For the text-containing cell, return its midpoint in (X, Y) coordinate format. 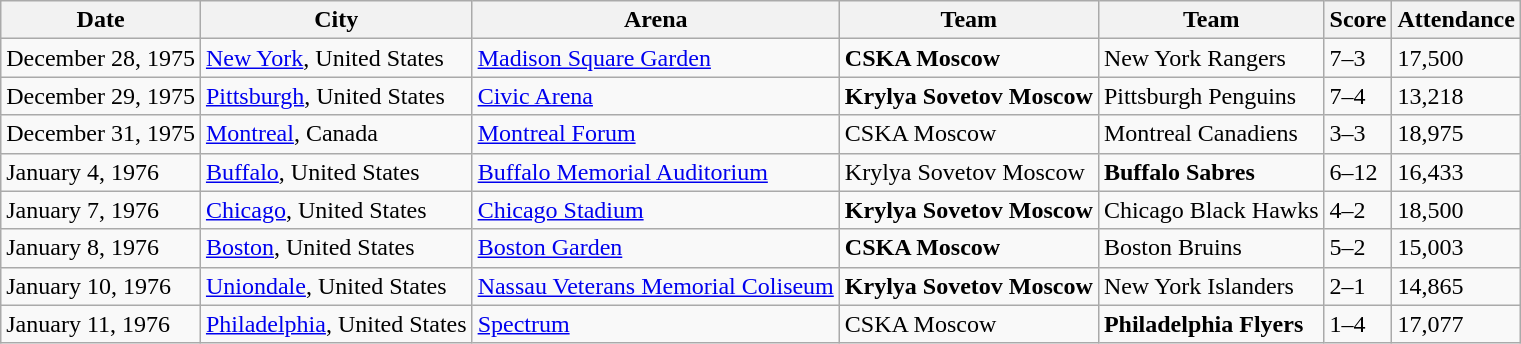
Nassau Veterans Memorial Coliseum (656, 286)
6–12 (1358, 172)
Boston, United States (336, 248)
Montreal Forum (656, 134)
Chicago Stadium (656, 210)
Pittsburgh Penguins (1211, 96)
Boston Bruins (1211, 248)
13,218 (1456, 96)
14,865 (1456, 286)
Buffalo Memorial Auditorium (656, 172)
18,500 (1456, 210)
January 7, 1976 (101, 210)
January 10, 1976 (101, 286)
Attendance (1456, 20)
Score (1358, 20)
2–1 (1358, 286)
New York Islanders (1211, 286)
December 31, 1975 (101, 134)
7–3 (1358, 58)
18,975 (1456, 134)
16,433 (1456, 172)
4–2 (1358, 210)
Montreal Canadiens (1211, 134)
Buffalo, United States (336, 172)
Uniondale, United States (336, 286)
January 11, 1976 (101, 324)
7–4 (1358, 96)
3–3 (1358, 134)
Montreal, Canada (336, 134)
15,003 (1456, 248)
Arena (656, 20)
Boston Garden (656, 248)
Philadelphia, United States (336, 324)
5–2 (1358, 248)
17,077 (1456, 324)
Spectrum (656, 324)
Civic Arena (656, 96)
New York Rangers (1211, 58)
Buffalo Sabres (1211, 172)
17,500 (1456, 58)
December 29, 1975 (101, 96)
Philadelphia Flyers (1211, 324)
New York, United States (336, 58)
City (336, 20)
January 4, 1976 (101, 172)
Pittsburgh, United States (336, 96)
Chicago Black Hawks (1211, 210)
Date (101, 20)
Chicago, United States (336, 210)
Madison Square Garden (656, 58)
December 28, 1975 (101, 58)
January 8, 1976 (101, 248)
1–4 (1358, 324)
